Detect which cell encompasses the target text, then output its (X, Y) center coordinate. 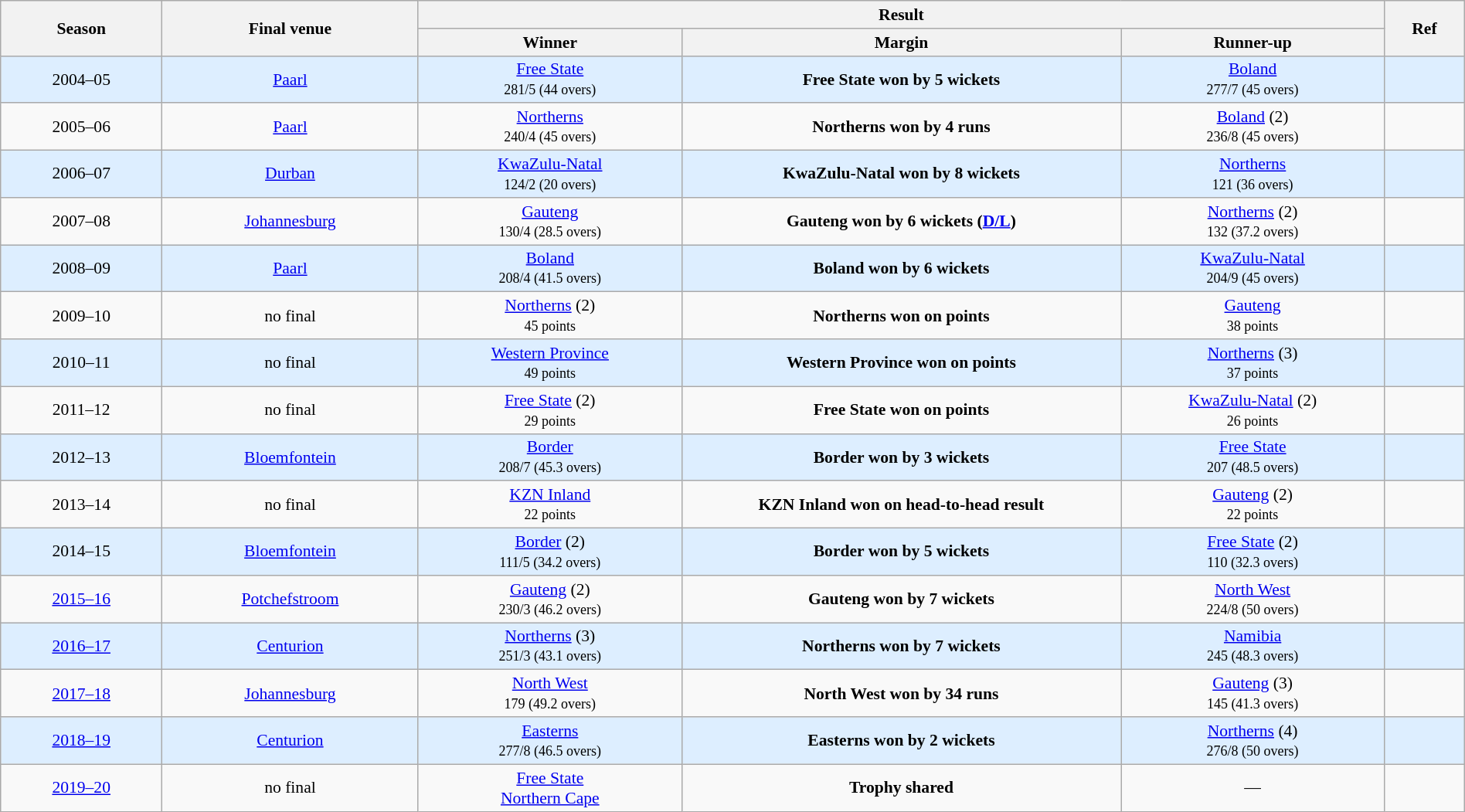
2005–06 (82, 127)
2011–12 (82, 409)
Potchefstroom (291, 600)
Free State281/5 (44 overs) (550, 79)
Border won by 5 wickets (901, 552)
Border (2)111/5 (34.2 overs) (550, 552)
2016–17 (82, 646)
Northerns (2)45 points (550, 315)
2019–20 (82, 788)
Western Province won on points (901, 363)
Northerns240/4 (45 overs) (550, 127)
Northerns (3)251/3 (43.1 overs) (550, 646)
Border won by 3 wickets (901, 457)
Final venue (291, 28)
Ref (1425, 28)
— (1253, 788)
2013–14 (82, 505)
Gauteng130/4 (28.5 overs) (550, 221)
2009–10 (82, 315)
Free State won on points (901, 409)
Trophy shared (901, 788)
Easterns won by 2 wickets (901, 740)
Northerns won on points (901, 315)
KZN Inland won on head-to-head result (901, 505)
2018–19 (82, 740)
2010–11 (82, 363)
Gauteng (2)22 points (1253, 505)
KZN Inland22 points (550, 505)
Border208/7 (45.3 overs) (550, 457)
2015–16 (82, 600)
Northerns won by 4 runs (901, 127)
Boland won by 6 wickets (901, 269)
KwaZulu-Natal (2)26 points (1253, 409)
Namibia245 (48.3 overs) (1253, 646)
Runner-up (1253, 42)
Boland277/7 (45 overs) (1253, 79)
2004–05 (82, 79)
Free State won by 5 wickets (901, 79)
Northerns (3)37 points (1253, 363)
Gauteng38 points (1253, 315)
Free StateNorthern Cape (550, 788)
Northerns (4)276/8 (50 overs) (1253, 740)
Gauteng (2)230/3 (46.2 overs) (550, 600)
Winner (550, 42)
Boland208/4 (41.5 overs) (550, 269)
Free State (2)29 points (550, 409)
2017–18 (82, 694)
Free State207 (48.5 overs) (1253, 457)
Boland (2)236/8 (45 overs) (1253, 127)
Gauteng (3)145 (41.3 overs) (1253, 694)
North West won by 34 runs (901, 694)
Result (901, 15)
Gauteng won by 7 wickets (901, 600)
Durban (291, 175)
Northerns (2)132 (37.2 overs) (1253, 221)
Western Province49 points (550, 363)
Gauteng won by 6 wickets (D/L) (901, 221)
Season (82, 28)
2006–07 (82, 175)
2012–13 (82, 457)
Northerns121 (36 overs) (1253, 175)
Margin (901, 42)
Easterns277/8 (46.5 overs) (550, 740)
KwaZulu-Natal won by 8 wickets (901, 175)
North West179 (49.2 overs) (550, 694)
2008–09 (82, 269)
Northerns won by 7 wickets (901, 646)
Free State (2)110 (32.3 overs) (1253, 552)
KwaZulu-Natal204/9 (45 overs) (1253, 269)
KwaZulu-Natal124/2 (20 overs) (550, 175)
2014–15 (82, 552)
2007–08 (82, 221)
North West224/8 (50 overs) (1253, 600)
